Find where the given text appears and provide that cell's center as [x, y] coordinate. 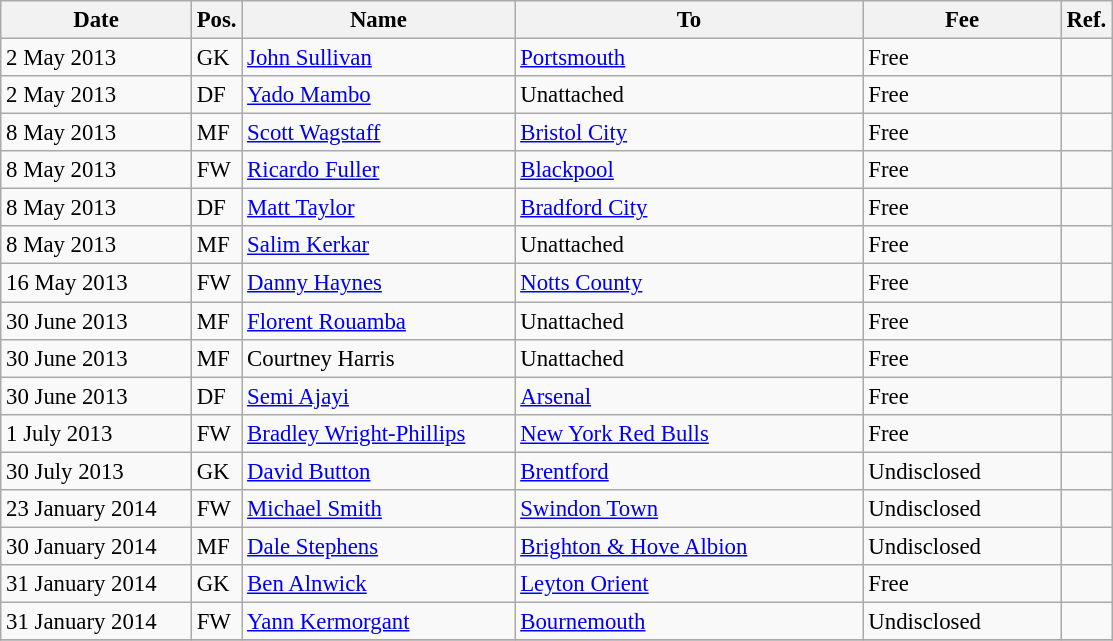
Fee [962, 20]
Date [96, 20]
Matt Taylor [378, 208]
Notts County [689, 283]
30 July 2013 [96, 471]
New York Red Bulls [689, 433]
Blackpool [689, 170]
Ben Alnwick [378, 584]
Bristol City [689, 133]
Bournemouth [689, 621]
To [689, 20]
Name [378, 20]
Portsmouth [689, 58]
Ref. [1086, 20]
Bradford City [689, 208]
Scott Wagstaff [378, 133]
Yann Kermorgant [378, 621]
Swindon Town [689, 509]
Arsenal [689, 396]
Ricardo Fuller [378, 170]
Salim Kerkar [378, 245]
Dale Stephens [378, 546]
Michael Smith [378, 509]
30 January 2014 [96, 546]
Florent Rouamba [378, 321]
Semi Ajayi [378, 396]
Brighton & Hove Albion [689, 546]
David Button [378, 471]
16 May 2013 [96, 283]
Leyton Orient [689, 584]
Yado Mambo [378, 95]
Bradley Wright-Phillips [378, 433]
John Sullivan [378, 58]
1 July 2013 [96, 433]
23 January 2014 [96, 509]
Brentford [689, 471]
Danny Haynes [378, 283]
Courtney Harris [378, 358]
Pos. [216, 20]
